For the text-containing cell, return its midpoint in [X, Y] coordinate format. 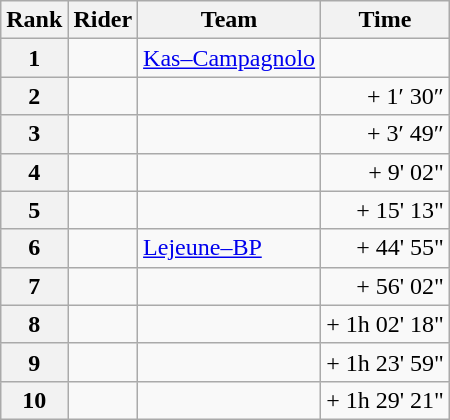
Team [230, 20]
4 [34, 172]
Lejeune–BP [230, 248]
+ 3′ 49″ [386, 134]
2 [34, 96]
5 [34, 210]
+ 1h 02' 18" [386, 324]
Rider [103, 20]
+ 56' 02" [386, 286]
9 [34, 362]
1 [34, 58]
8 [34, 324]
Rank [34, 20]
+ 1h 23' 59" [386, 362]
+ 44' 55" [386, 248]
+ 15' 13" [386, 210]
Time [386, 20]
10 [34, 400]
Kas–Campagnolo [230, 58]
6 [34, 248]
+ 1′ 30″ [386, 96]
+ 9' 02" [386, 172]
7 [34, 286]
+ 1h 29' 21" [386, 400]
3 [34, 134]
